Find where the given text appears and provide that cell's center as (X, Y) coordinate. 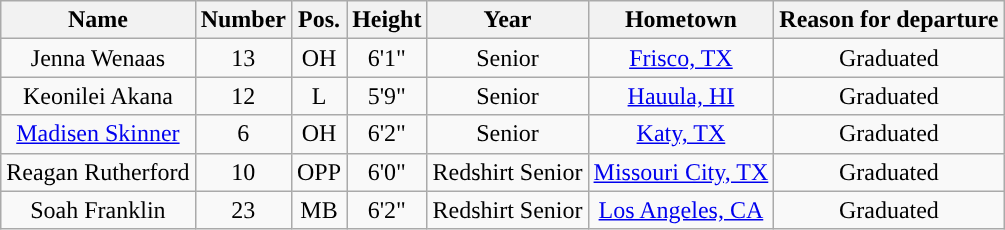
Reason for departure (889, 20)
Katy, TX (681, 134)
Year (508, 20)
Hauula, HI (681, 96)
Keonilei Akana (98, 96)
Madisen Skinner (98, 134)
Number (243, 20)
MB (318, 210)
6 (243, 134)
6'0" (387, 172)
10 (243, 172)
L (318, 96)
5'9" (387, 96)
Hometown (681, 20)
Soah Franklin (98, 210)
Missouri City, TX (681, 172)
Height (387, 20)
Frisco, TX (681, 58)
Jenna Wenaas (98, 58)
Pos. (318, 20)
23 (243, 210)
Los Angeles, CA (681, 210)
Name (98, 20)
Reagan Rutherford (98, 172)
12 (243, 96)
OPP (318, 172)
13 (243, 58)
6'1" (387, 58)
